From the cell containing the given text, extract its center point as (x, y) coordinate. 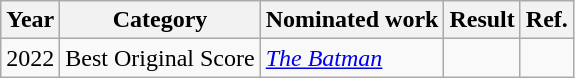
Nominated work (352, 20)
Best Original Score (160, 58)
Year (30, 20)
Category (160, 20)
Result (482, 20)
2022 (30, 58)
Ref. (546, 20)
The Batman (352, 58)
